Detect which cell encompasses the target text, then output its (x, y) center coordinate. 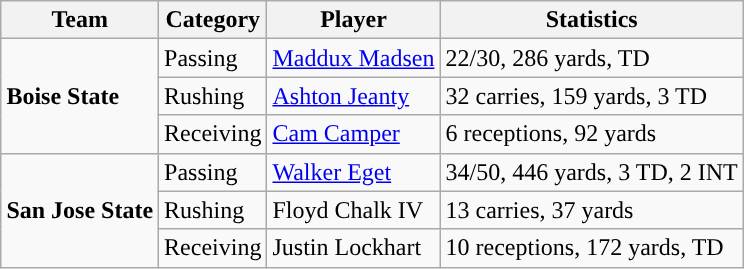
6 receptions, 92 yards (592, 134)
Category (213, 20)
Team (80, 20)
Boise State (80, 96)
10 receptions, 172 yards, TD (592, 248)
Cam Camper (354, 134)
34/50, 446 yards, 3 TD, 2 INT (592, 172)
Ashton Jeanty (354, 96)
13 carries, 37 yards (592, 210)
32 carries, 159 yards, 3 TD (592, 96)
San Jose State (80, 210)
Justin Lockhart (354, 248)
22/30, 286 yards, TD (592, 58)
Statistics (592, 20)
Player (354, 20)
Floyd Chalk IV (354, 210)
Maddux Madsen (354, 58)
Walker Eget (354, 172)
